From the cell containing the given text, extract its center point as [X, Y] coordinate. 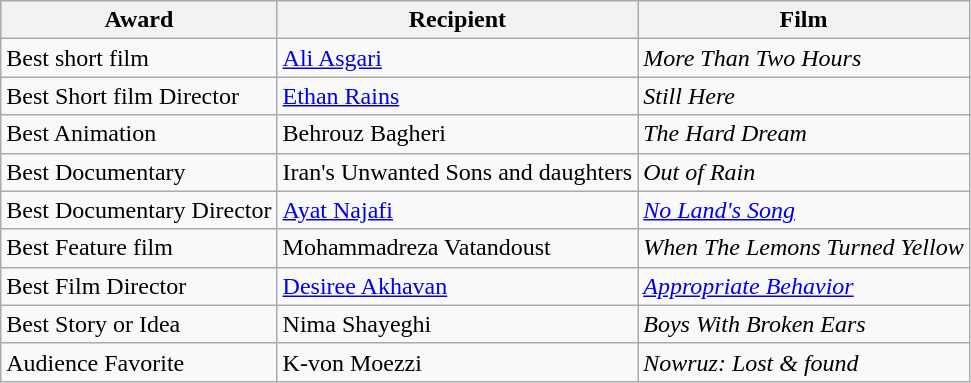
More Than Two Hours [804, 58]
The Hard Dream [804, 134]
Best short film [139, 58]
Boys With Broken Ears [804, 324]
Appropriate Behavior [804, 286]
Best Documentary Director [139, 210]
Ayat Najafi [458, 210]
Best Documentary [139, 172]
Nima Shayeghi [458, 324]
Still Here [804, 96]
When The Lemons Turned Yellow [804, 248]
Film [804, 20]
Out of Rain [804, 172]
Ali Asgari [458, 58]
Best Story or Idea [139, 324]
Audience Favorite [139, 362]
Award [139, 20]
Best Short film Director [139, 96]
Best Feature film [139, 248]
Best Film Director [139, 286]
Iran's Unwanted Sons and daughters [458, 172]
K-von Moezzi [458, 362]
Recipient [458, 20]
Ethan Rains [458, 96]
Behrouz Bagheri [458, 134]
Desiree Akhavan [458, 286]
Nowruz: Lost & found [804, 362]
Mohammadreza Vatandoust [458, 248]
No Land's Song [804, 210]
Best Animation [139, 134]
